Provide the (X, Y) coordinate of the cell's center where the given text is located.  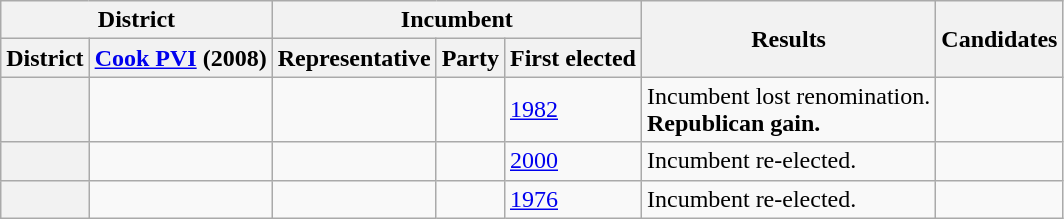
Representative (354, 58)
2000 (572, 161)
1982 (572, 110)
First elected (572, 58)
Candidates (1000, 39)
Incumbent lost renomination.Republican gain. (788, 110)
Party (470, 58)
1976 (572, 199)
Results (788, 39)
Incumbent (456, 20)
Cook PVI (2008) (180, 58)
